Return the (X, Y) coordinate for the center point of the cell that contains the specified text.  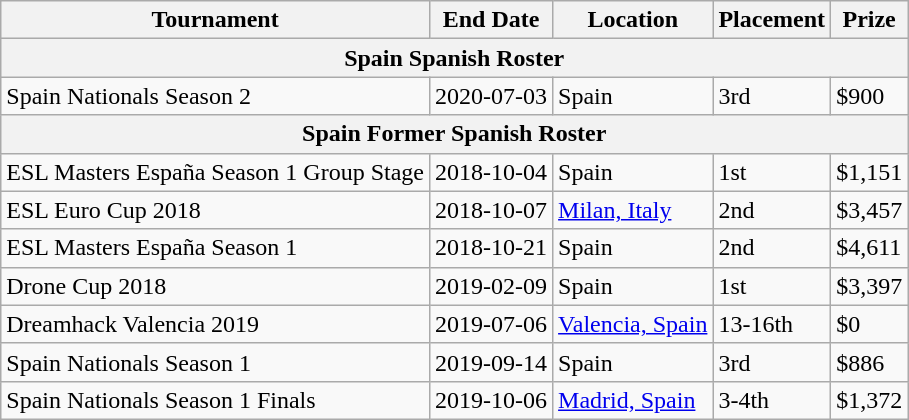
$1,151 (870, 172)
Prize (870, 20)
Madrid, Spain (633, 400)
Dreamhack Valencia 2019 (216, 324)
$886 (870, 362)
Location (633, 20)
Spain Nationals Season 2 (216, 96)
Spain Nationals Season 1 Finals (216, 400)
Placement (772, 20)
$1,372 (870, 400)
$4,611 (870, 248)
Drone Cup 2018 (216, 286)
Spain Nationals Season 1 (216, 362)
$0 (870, 324)
Tournament (216, 20)
2019-10-06 (492, 400)
ESL Euro Cup 2018 (216, 210)
2019-02-09 (492, 286)
Milan, Italy (633, 210)
13-16th (772, 324)
$3,397 (870, 286)
3-4th (772, 400)
End Date (492, 20)
ESL Masters España Season 1 Group Stage (216, 172)
Spain Spanish Roster (454, 58)
$900 (870, 96)
ESL Masters España Season 1 (216, 248)
2018-10-21 (492, 248)
$3,457 (870, 210)
2019-07-06 (492, 324)
2020-07-03 (492, 96)
Spain Former Spanish Roster (454, 134)
2018-10-04 (492, 172)
Valencia, Spain (633, 324)
2018-10-07 (492, 210)
2019-09-14 (492, 362)
